Output the (x, y) coordinate of the center of the cell containing the given text.  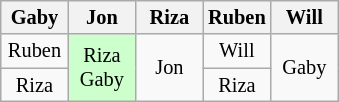
RizaGaby (102, 68)
